Identify which cell holds the provided text, then report its [X, Y] central coordinate. 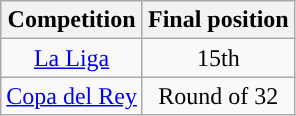
Round of 32 [218, 96]
15th [218, 58]
Competition [72, 20]
La Liga [72, 58]
Final position [218, 20]
Copa del Rey [72, 96]
